From the cell containing the given text, extract its center point as (X, Y) coordinate. 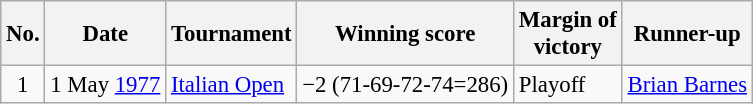
Tournament (232, 34)
Playoff (568, 85)
Date (106, 34)
No. (23, 34)
Margin ofvictory (568, 34)
Brian Barnes (687, 85)
1 (23, 85)
Italian Open (232, 85)
−2 (71-69-72-74=286) (406, 85)
Winning score (406, 34)
Runner-up (687, 34)
1 May 1977 (106, 85)
